Search for the cell housing the specified text and yield its [x, y] center coordinate. 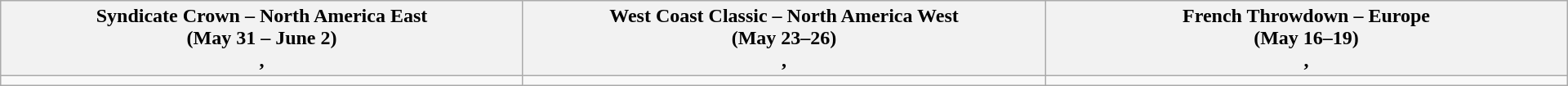
French Throwdown – Europe(May 16–19), [1307, 38]
West Coast Classic – North America West(May 23–26), [784, 38]
Syndicate Crown – North America East(May 31 – June 2), [261, 38]
